Capture the cell that displays the provided text and extract its [x, y] central coordinate. 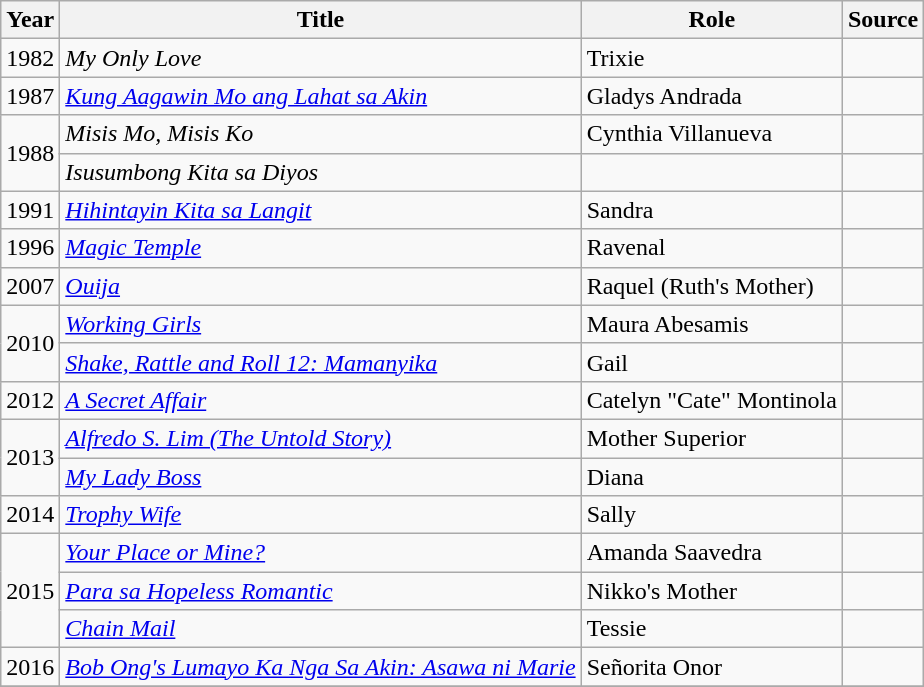
Raquel (Ruth's Mother) [712, 286]
Isusumbong Kita sa Diyos [320, 172]
2013 [30, 457]
Hihintayin Kita sa Langit [320, 210]
Gladys Andrada [712, 96]
Misis Mo, Misis Ko [320, 134]
Ouija [320, 286]
Nikko's Mother [712, 591]
2010 [30, 343]
Working Girls [320, 324]
Señorita Onor [712, 667]
Maura Abesamis [712, 324]
Ravenal [712, 248]
A Secret Affair [320, 400]
Bob Ong's Lumayo Ka Nga Sa Akin: Asawa ni Marie [320, 667]
1988 [30, 153]
Cynthia Villanueva [712, 134]
1996 [30, 248]
Role [712, 20]
2014 [30, 515]
Sandra [712, 210]
Title [320, 20]
Sally [712, 515]
Magic Temple [320, 248]
Tessie [712, 629]
Year [30, 20]
Para sa Hopeless Romantic [320, 591]
Mother Superior [712, 438]
Your Place or Mine? [320, 553]
1982 [30, 58]
1987 [30, 96]
Alfredo S. Lim (The Untold Story) [320, 438]
My Lady Boss [320, 477]
2016 [30, 667]
2007 [30, 286]
Gail [712, 362]
Catelyn "Cate" Montinola [712, 400]
Trixie [712, 58]
Kung Aagawin Mo ang Lahat sa Akin [320, 96]
Source [882, 20]
Chain Mail [320, 629]
Shake, Rattle and Roll 12: Mamanyika [320, 362]
2015 [30, 591]
2012 [30, 400]
My Only Love [320, 58]
Diana [712, 477]
Amanda Saavedra [712, 553]
1991 [30, 210]
Trophy Wife [320, 515]
